Find where the given text appears and provide that cell's center as (x, y) coordinate. 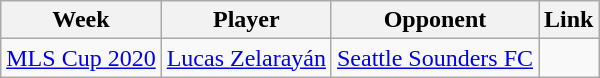
Player (246, 20)
MLS Cup 2020 (81, 58)
Lucas Zelarayán (246, 58)
Opponent (434, 20)
Seattle Sounders FC (434, 58)
Week (81, 20)
Link (569, 20)
